From the cell containing the given text, extract its center point as [x, y] coordinate. 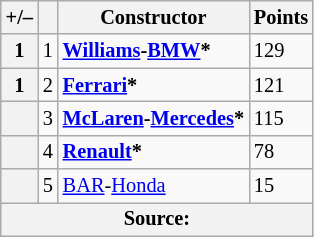
Ferrari* [154, 85]
115 [281, 118]
McLaren-Mercedes* [154, 118]
78 [281, 152]
4 [48, 152]
Williams-BMW* [154, 51]
Points [281, 17]
+/– [20, 17]
Constructor [154, 17]
15 [281, 186]
3 [48, 118]
Renault* [154, 152]
5 [48, 186]
121 [281, 85]
2 [48, 85]
129 [281, 51]
BAR-Honda [154, 186]
Source: [157, 219]
